Provide the [x, y] coordinate of the cell's center where the given text is located.  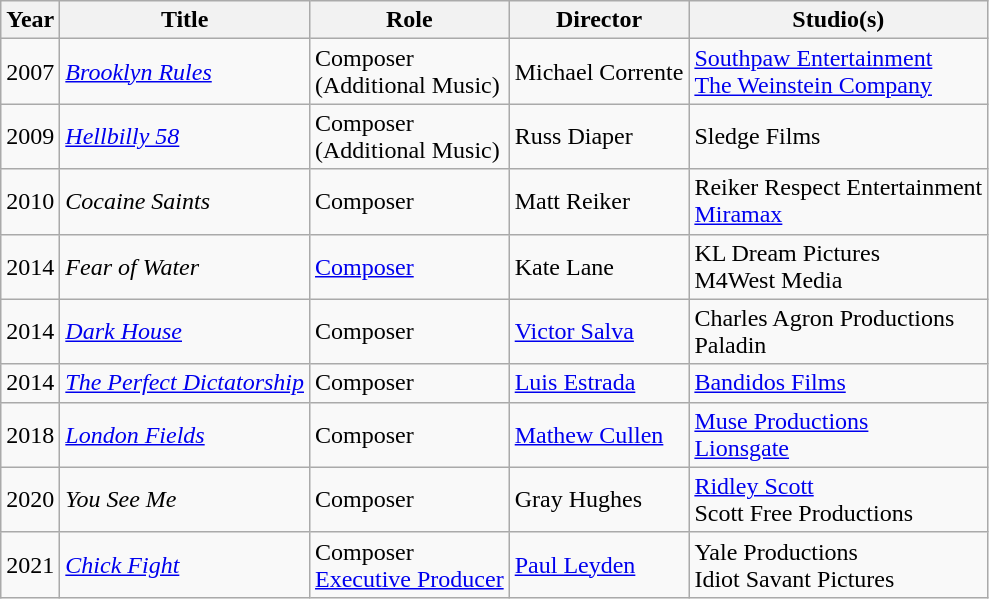
2018 [30, 434]
Southpaw EntertainmentThe Weinstein Company [838, 72]
2021 [30, 564]
2009 [30, 136]
Gray Hughes [599, 500]
Bandidos Films [838, 383]
Title [185, 20]
Dark House [185, 332]
2020 [30, 500]
Hellbilly 58 [185, 136]
Victor Salva [599, 332]
London Fields [185, 434]
Cocaine Saints [185, 202]
The Perfect Dictatorship [185, 383]
You See Me [185, 500]
Brooklyn Rules [185, 72]
Charles Agron ProductionsPaladin [838, 332]
Year [30, 20]
Fear of Water [185, 266]
2007 [30, 72]
Matt Reiker [599, 202]
Chick Fight [185, 564]
Luis Estrada [599, 383]
Sledge Films [838, 136]
Muse ProductionsLionsgate [838, 434]
Yale ProductionsIdiot Savant Pictures [838, 564]
Kate Lane [599, 266]
Studio(s) [838, 20]
Reiker Respect EntertainmentMiramax [838, 202]
Michael Corrente [599, 72]
Director [599, 20]
2010 [30, 202]
Role [410, 20]
Mathew Cullen [599, 434]
ComposerExecutive Producer [410, 564]
Russ Diaper [599, 136]
KL Dream PicturesM4West Media [838, 266]
Paul Leyden [599, 564]
Ridley ScottScott Free Productions [838, 500]
